Determine the (X, Y) coordinate at the center of the cell enclosing the given text.  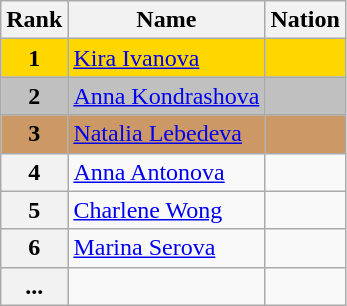
3 (34, 134)
Natalia Lebedeva (166, 134)
Anna Antonova (166, 172)
6 (34, 248)
5 (34, 210)
... (34, 286)
Charlene Wong (166, 210)
Kira Ivanova (166, 58)
Rank (34, 20)
Anna Kondrashova (166, 96)
Name (166, 20)
1 (34, 58)
2 (34, 96)
4 (34, 172)
Marina Serova (166, 248)
Nation (305, 20)
